Determine the (X, Y) coordinate at the center of the cell enclosing the given text.  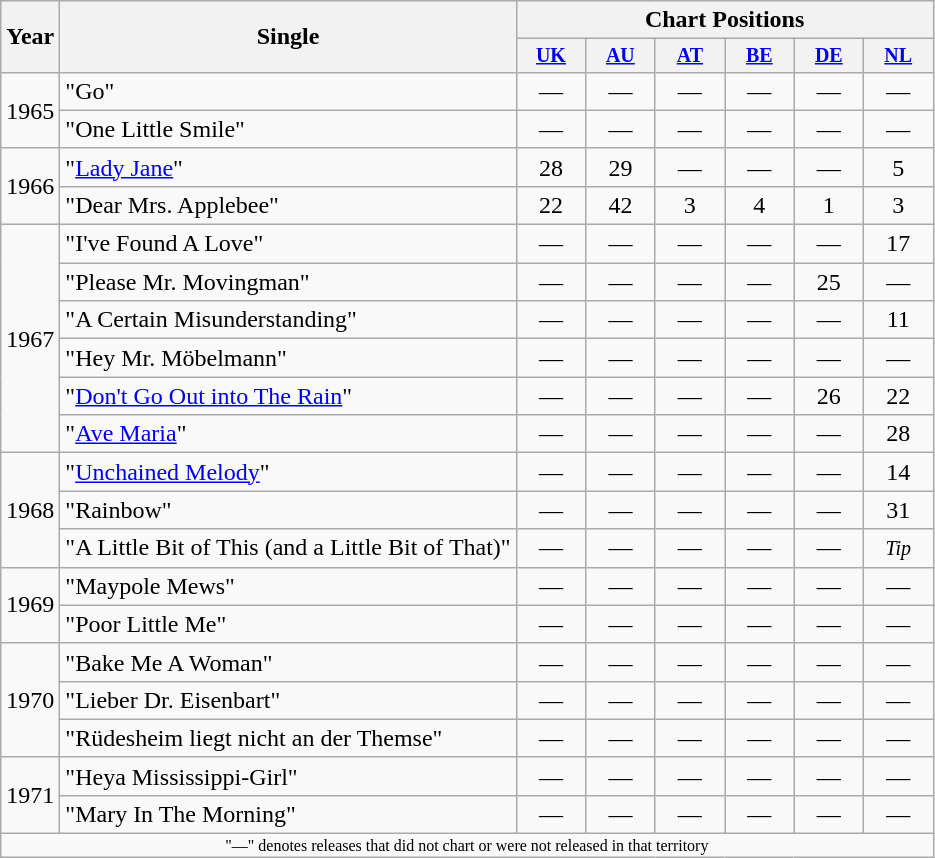
42 (620, 205)
1 (828, 205)
17 (898, 244)
4 (760, 205)
Single (288, 37)
DE (828, 56)
"A Little Bit of This (and a Little Bit of That)" (288, 548)
Year (30, 37)
UK (550, 56)
"Mary In The Morning" (288, 814)
25 (828, 282)
"Hey Mr. Möbelmann" (288, 358)
BE (760, 56)
"A Certain Misunderstanding" (288, 320)
14 (898, 472)
1970 (30, 700)
5 (898, 167)
"Maypole Mews" (288, 586)
"Go" (288, 91)
"Rüdesheim liegt nicht an der Themse" (288, 738)
26 (828, 396)
Tip (898, 548)
29 (620, 167)
"I've Found A Love" (288, 244)
1965 (30, 110)
1967 (30, 339)
"Rainbow" (288, 510)
AT (690, 56)
"Don't Go Out into The Rain" (288, 396)
31 (898, 510)
"One Little Smile" (288, 129)
1966 (30, 186)
1971 (30, 795)
AU (620, 56)
NL (898, 56)
11 (898, 320)
1968 (30, 510)
"Ave Maria" (288, 434)
"Poor Little Me" (288, 624)
"Please Mr. Movingman" (288, 282)
"Unchained Melody" (288, 472)
"—" denotes releases that did not chart or were not released in that territory (467, 846)
"Lady Jane" (288, 167)
"Heya Mississippi-Girl" (288, 776)
"Bake Me A Woman" (288, 662)
"Lieber Dr. Eisenbart" (288, 700)
Chart Positions (724, 20)
1969 (30, 605)
"Dear Mrs. Applebee" (288, 205)
